Scan for the cell matching the given text and deliver its [X, Y] coordinate at center. 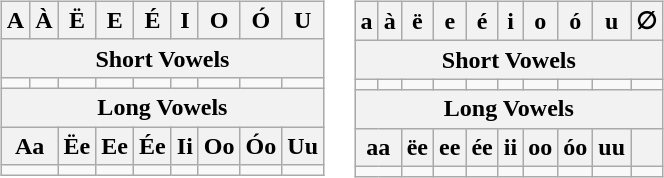
ëe [417, 147]
é [482, 21]
ë [417, 21]
Ëe [77, 145]
Oo [219, 145]
A [15, 20]
ee [450, 147]
Aa [30, 145]
É [153, 20]
oo [540, 147]
i [510, 21]
Uu [303, 145]
uu [612, 147]
u [612, 21]
ii [510, 147]
U [303, 20]
ó [576, 21]
I [184, 20]
Ë [77, 20]
à [390, 21]
Óo [261, 145]
À [44, 20]
Ee [115, 145]
Ó [261, 20]
o [540, 21]
ée [482, 147]
óo [576, 147]
a [366, 21]
Ii [184, 145]
e [450, 21]
∅ [647, 21]
Ée [153, 145]
O [219, 20]
aa [378, 147]
E [115, 20]
